Return (x, y) of the center of cell containing provided text 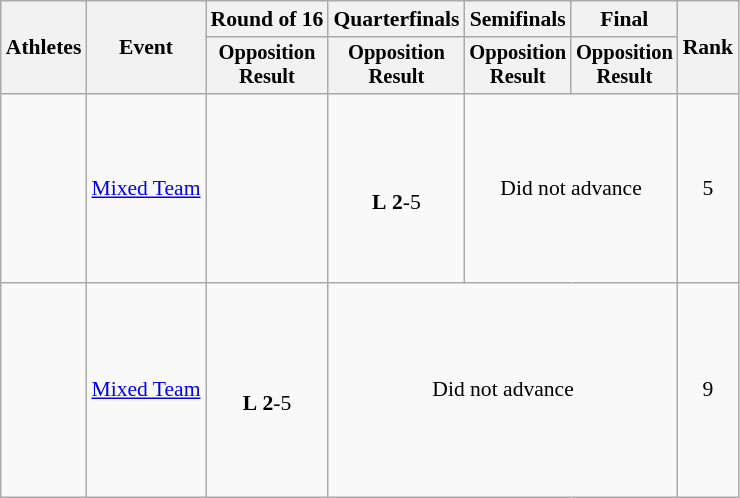
Rank (708, 48)
Final (624, 19)
5 (708, 188)
Athletes (44, 48)
9 (708, 390)
Quarterfinals (396, 19)
Event (146, 48)
Round of 16 (268, 19)
Semifinals (518, 19)
